Identify which cell holds the provided text, then report its (x, y) central coordinate. 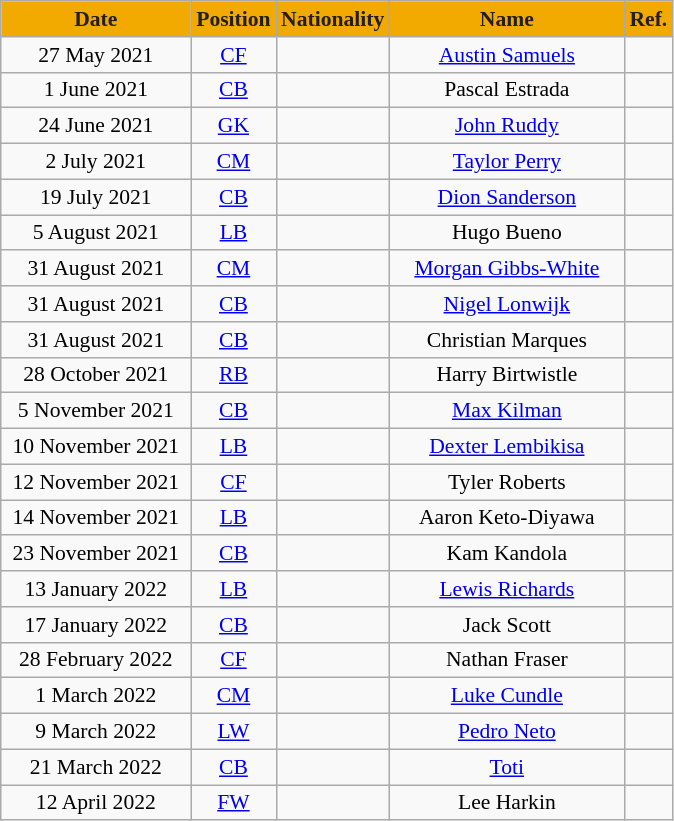
Dion Sanderson (506, 197)
Kam Kandola (506, 554)
Nationality (332, 19)
Ref. (648, 19)
Name (506, 19)
Pedro Neto (506, 732)
Date (96, 19)
Tyler Roberts (506, 482)
Pascal Estrada (506, 90)
Nigel Lonwijk (506, 304)
FW (234, 803)
23 November 2021 (96, 554)
17 January 2022 (96, 625)
5 August 2021 (96, 233)
27 May 2021 (96, 55)
Position (234, 19)
13 January 2022 (96, 589)
Luke Cundle (506, 696)
Hugo Bueno (506, 233)
Austin Samuels (506, 55)
RB (234, 375)
John Ruddy (506, 126)
12 April 2022 (96, 803)
Morgan Gibbs-White (506, 269)
GK (234, 126)
1 June 2021 (96, 90)
Nathan Fraser (506, 660)
Toti (506, 767)
14 November 2021 (96, 518)
Jack Scott (506, 625)
2 July 2021 (96, 162)
LW (234, 732)
Taylor Perry (506, 162)
28 February 2022 (96, 660)
1 March 2022 (96, 696)
19 July 2021 (96, 197)
Dexter Lembikisa (506, 447)
5 November 2021 (96, 411)
Lewis Richards (506, 589)
24 June 2021 (96, 126)
Max Kilman (506, 411)
9 March 2022 (96, 732)
Harry Birtwistle (506, 375)
10 November 2021 (96, 447)
28 October 2021 (96, 375)
21 March 2022 (96, 767)
Aaron Keto-Diyawa (506, 518)
Lee Harkin (506, 803)
12 November 2021 (96, 482)
Christian Marques (506, 340)
